Determine the (X, Y) coordinate at the center of the cell enclosing the given text.  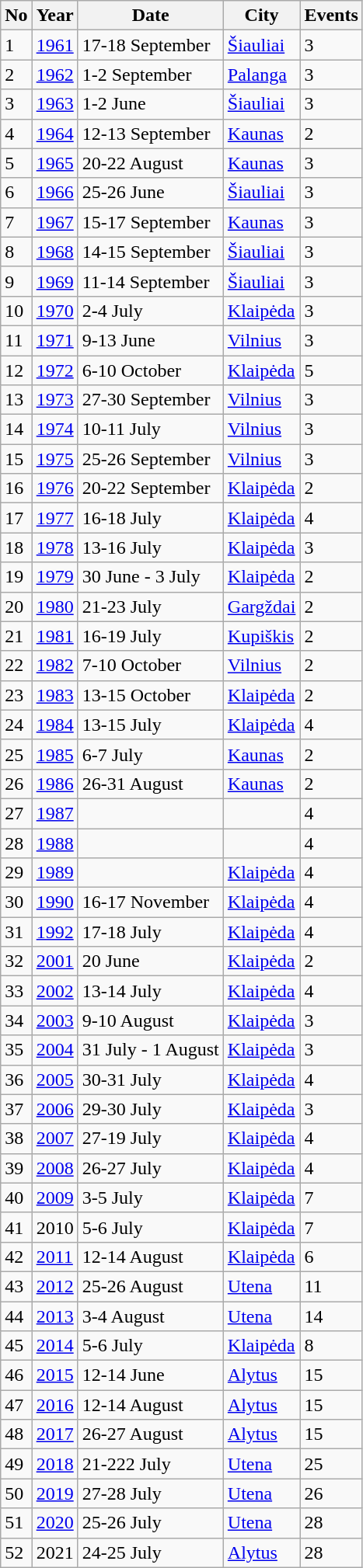
44 (16, 1316)
9-10 August (151, 1020)
30 (16, 902)
26-27 August (151, 1434)
22 (16, 666)
3-5 July (151, 1198)
48 (16, 1434)
24-25 July (151, 1552)
52 (16, 1552)
27-30 September (151, 400)
2014 (54, 1346)
2006 (54, 1109)
2001 (54, 961)
2004 (54, 1050)
12-13 September (151, 134)
1979 (54, 577)
24 (16, 725)
1981 (54, 636)
27-19 July (151, 1139)
20-22 September (151, 488)
32 (16, 961)
1983 (54, 695)
1963 (54, 104)
1966 (54, 193)
Date (151, 16)
37 (16, 1109)
1970 (54, 311)
15-17 September (151, 222)
1988 (54, 843)
6-10 October (151, 370)
Kupiškis (261, 636)
2005 (54, 1080)
3-4 August (151, 1316)
10-11 July (151, 429)
40 (16, 1198)
41 (16, 1227)
2009 (54, 1198)
35 (16, 1050)
1989 (54, 873)
2002 (54, 991)
2017 (54, 1434)
1987 (54, 813)
30-31 July (151, 1080)
16 (16, 488)
21-222 July (151, 1464)
29-30 July (151, 1109)
46 (16, 1375)
1964 (54, 134)
2021 (54, 1552)
17-18 September (151, 45)
20-22 August (151, 163)
18 (16, 548)
31 July - 1 August (151, 1050)
47 (16, 1405)
34 (16, 1020)
2016 (54, 1405)
1969 (54, 281)
13 (16, 400)
45 (16, 1346)
1976 (54, 488)
2-4 July (151, 311)
26-27 July (151, 1168)
No (16, 16)
20 June (151, 961)
1965 (54, 163)
2008 (54, 1168)
1975 (54, 459)
21-23 July (151, 607)
1967 (54, 222)
City (261, 16)
1992 (54, 932)
Palanga (261, 75)
1977 (54, 518)
50 (16, 1493)
13-15 October (151, 695)
17-18 July (151, 932)
23 (16, 695)
6-7 July (151, 754)
2013 (54, 1316)
38 (16, 1139)
1986 (54, 784)
49 (16, 1464)
31 (16, 932)
1-2 June (151, 104)
Events (331, 16)
16-19 July (151, 636)
20 (16, 607)
1984 (54, 725)
13-15 July (151, 725)
1982 (54, 666)
9-13 June (151, 340)
9 (16, 281)
2018 (54, 1464)
10 (16, 311)
25-26 July (151, 1523)
16-17 November (151, 902)
2019 (54, 1493)
12 (16, 370)
17 (16, 518)
2003 (54, 1020)
33 (16, 991)
Year (54, 16)
2010 (54, 1227)
2015 (54, 1375)
11-14 September (151, 281)
1-2 September (151, 75)
30 June - 3 July (151, 577)
25-26 August (151, 1286)
1980 (54, 607)
2011 (54, 1257)
19 (16, 577)
1961 (54, 45)
1973 (54, 400)
42 (16, 1257)
1971 (54, 340)
25-26 June (151, 193)
43 (16, 1286)
36 (16, 1080)
1962 (54, 75)
1990 (54, 902)
27-28 July (151, 1493)
1 (16, 45)
39 (16, 1168)
21 (16, 636)
13-14 July (151, 991)
16-18 July (151, 518)
13-16 July (151, 548)
29 (16, 873)
14-15 September (151, 252)
1972 (54, 370)
Gargždai (261, 607)
27 (16, 813)
1985 (54, 754)
51 (16, 1523)
26-31 August (151, 784)
25-26 September (151, 459)
1978 (54, 548)
1968 (54, 252)
7-10 October (151, 666)
1974 (54, 429)
12-14 June (151, 1375)
2007 (54, 1139)
2020 (54, 1523)
2012 (54, 1286)
